For the text-containing cell, return its midpoint in [x, y] coordinate format. 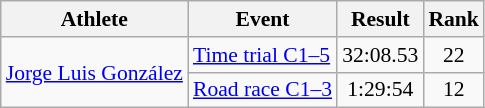
Rank [454, 19]
12 [454, 90]
Result [380, 19]
22 [454, 55]
Time trial C1–5 [262, 55]
32:08.53 [380, 55]
Event [262, 19]
Athlete [94, 19]
Jorge Luis González [94, 72]
1:29:54 [380, 90]
Road race C1–3 [262, 90]
